Detect which cell encompasses the target text, then output its (X, Y) center coordinate. 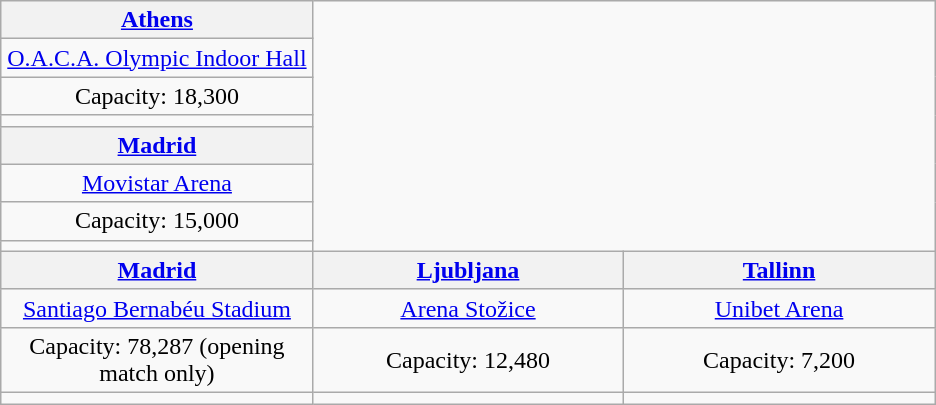
Capacity: 15,000 (156, 221)
O.A.C.A. Olympic Indoor Hall (156, 58)
Capacity: 78,287 (opening match only) (156, 360)
Movistar Arena (156, 183)
Athens (156, 20)
Arena Stožice (468, 308)
Unibet Arena (780, 308)
Capacity: 12,480 (468, 360)
Capacity: 7,200 (780, 360)
Tallinn (780, 270)
Ljubljana (468, 270)
Santiago Bernabéu Stadium (156, 308)
Capacity: 18,300 (156, 96)
